Pinpoint the cell where the given text exists, returning its [x, y] midpoint coordinate. 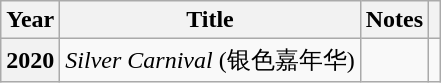
Year [30, 20]
Notes [394, 20]
2020 [30, 60]
Silver Carnival (银色嘉年华) [210, 60]
Title [210, 20]
